Return [x, y] of the center of cell containing provided text 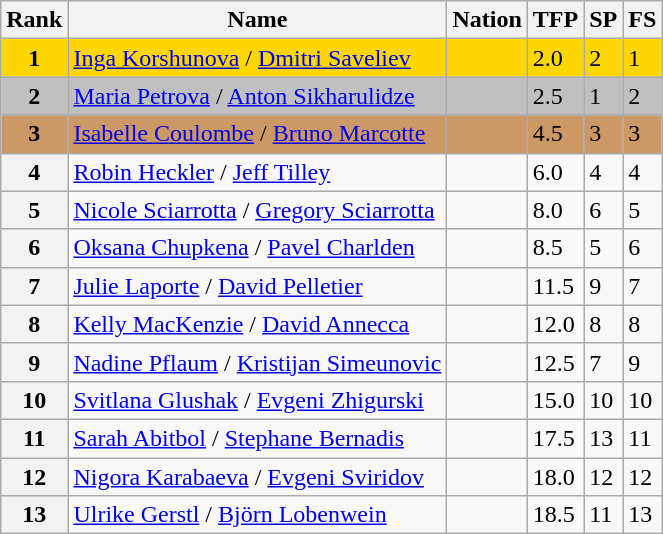
Name [258, 20]
Sarah Abitbol / Stephane Bernadis [258, 438]
Maria Petrova / Anton Sikharulidze [258, 96]
17.5 [555, 438]
Nigora Karabaeva / Evgeni Sviridov [258, 477]
Rank [34, 20]
Oksana Chupkena / Pavel Charlden [258, 248]
Inga Korshunova / Dmitri Saveliev [258, 58]
15.0 [555, 400]
2.5 [555, 96]
SP [604, 20]
Nadine Pflaum / Kristijan Simeunovic [258, 362]
Svitlana Glushak / Evgeni Zhigurski [258, 400]
6.0 [555, 172]
18.5 [555, 515]
11.5 [555, 286]
Ulrike Gerstl / Björn Lobenwein [258, 515]
Kelly MacKenzie / David Annecca [258, 324]
8.0 [555, 210]
4.5 [555, 134]
TFP [555, 20]
2.0 [555, 58]
18.0 [555, 477]
12.5 [555, 362]
12.0 [555, 324]
Robin Heckler / Jeff Tilley [258, 172]
8.5 [555, 248]
Nicole Sciarrotta / Gregory Sciarrotta [258, 210]
Isabelle Coulombe / Bruno Marcotte [258, 134]
Julie Laporte / David Pelletier [258, 286]
FS [642, 20]
Nation [487, 20]
